Scan for the cell matching the given text and deliver its [x, y] coordinate at center. 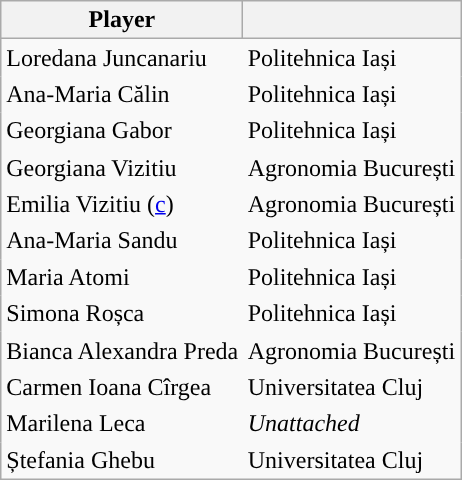
Unattached [352, 424]
Ana-Maria Sandu [122, 240]
Carmen Ioana Cîrgea [122, 388]
Georgiana Vizitiu [122, 168]
Bianca Alexandra Preda [122, 350]
Player [122, 20]
Simona Roșca [122, 314]
Georgiana Gabor [122, 132]
Ștefania Ghebu [122, 460]
Emilia Vizitiu (c) [122, 204]
Maria Atomi [122, 278]
Marilena Leca [122, 424]
Loredana Juncanariu [122, 58]
Ana-Maria Călin [122, 94]
